Search for the cell housing the specified text and yield its (X, Y) center coordinate. 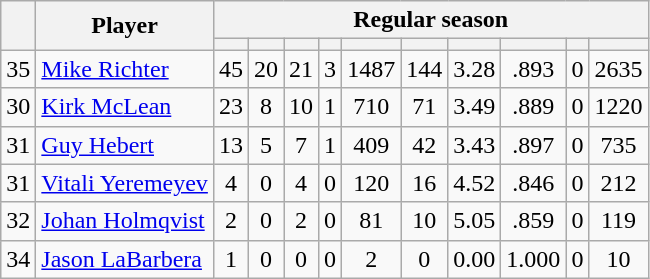
13 (230, 145)
42 (424, 145)
71 (424, 107)
144 (424, 69)
1220 (618, 107)
3.49 (474, 107)
3.28 (474, 69)
120 (372, 183)
Regular season (430, 20)
409 (372, 145)
5 (266, 145)
Player (125, 26)
Mike Richter (125, 69)
20 (266, 69)
30 (18, 107)
735 (618, 145)
710 (372, 107)
4.52 (474, 183)
1487 (372, 69)
Jason LaBarbera (125, 259)
16 (424, 183)
.897 (534, 145)
23 (230, 107)
.859 (534, 221)
.889 (534, 107)
.893 (534, 69)
3.43 (474, 145)
.846 (534, 183)
Guy Hebert (125, 145)
119 (618, 221)
35 (18, 69)
Vitali Yeremeyev (125, 183)
81 (372, 221)
5.05 (474, 221)
Kirk McLean (125, 107)
7 (302, 145)
8 (266, 107)
3 (330, 69)
0.00 (474, 259)
34 (18, 259)
21 (302, 69)
Johan Holmqvist (125, 221)
212 (618, 183)
45 (230, 69)
32 (18, 221)
2635 (618, 69)
1.000 (534, 259)
